Output the [x, y] coordinate of the center of the cell containing the given text.  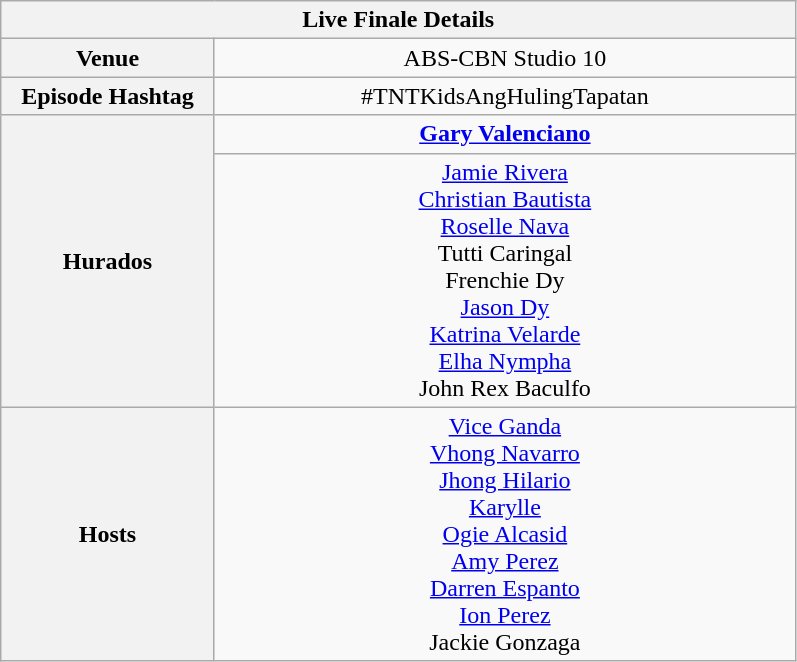
Jamie RiveraChristian BautistaRoselle NavaTutti CaringalFrenchie DyJason DyKatrina VelardeElha NymphaJohn Rex Baculfo [504, 280]
Vice GandaVhong NavarroJhong HilarioKarylleOgie AlcasidAmy PerezDarren EspantoIon PerezJackie Gonzaga [504, 534]
Gary Valenciano [504, 134]
#TNTKidsAngHulingTapatan [504, 96]
Hurados [108, 261]
ABS-CBN Studio 10 [504, 58]
Live Finale Details [398, 20]
Venue [108, 58]
Hosts [108, 534]
Episode Hashtag [108, 96]
